Identify which cell holds the provided text, then report its [x, y] central coordinate. 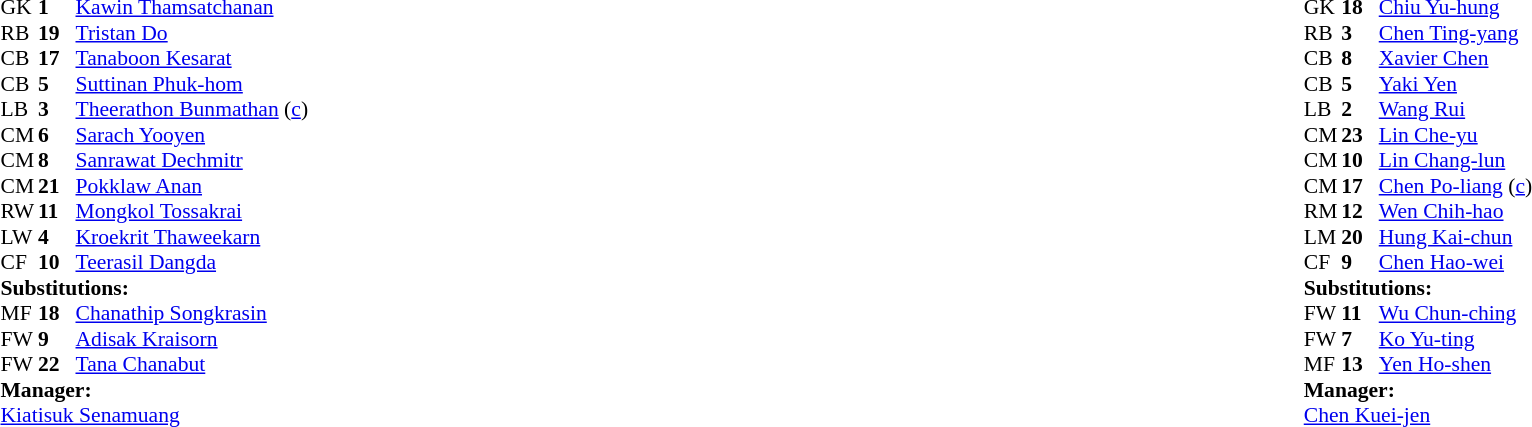
Mongkol Tossakrai [192, 211]
Yaki Yen [1456, 84]
Tana Chanabut [192, 365]
Wang Rui [1456, 109]
LW [19, 237]
Tanaboon Kesarat [192, 59]
13 [1360, 365]
Chen Ting-yang [1456, 33]
Chen Po-liang (c) [1456, 186]
Hung Kai-chun [1456, 237]
7 [1360, 339]
2 [1360, 109]
Yen Ho-shen [1456, 365]
23 [1360, 135]
RW [19, 211]
Ko Yu-ting [1456, 339]
RM [1323, 211]
Theerathon Bunmathan (c) [192, 109]
Kroekrit Thaweekarn [192, 237]
22 [57, 365]
6 [57, 135]
Lin Chang-lun [1456, 161]
18 [57, 313]
Pokklaw Anan [192, 186]
Suttinan Phuk-hom [192, 84]
Wen Chih-hao [1456, 211]
21 [57, 186]
12 [1360, 211]
Chen Hao-wei [1456, 263]
19 [57, 33]
Sanrawat Dechmitr [192, 161]
Xavier Chen [1456, 59]
Sarach Yooyen [192, 135]
Teerasil Dangda [192, 263]
Adisak Kraisorn [192, 339]
Wu Chun-ching [1456, 313]
Chanathip Songkrasin [192, 313]
Tristan Do [192, 33]
Lin Che-yu [1456, 135]
4 [57, 237]
20 [1360, 237]
LM [1323, 237]
